Pinpoint the cell where the given text exists, returning its (X, Y) midpoint coordinate. 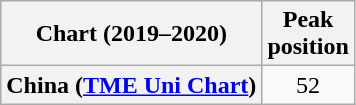
52 (308, 85)
Chart (2019–2020) (132, 34)
China (TME Uni Chart) (132, 85)
Peakposition (308, 34)
